Capture the cell that displays the provided text and extract its (x, y) central coordinate. 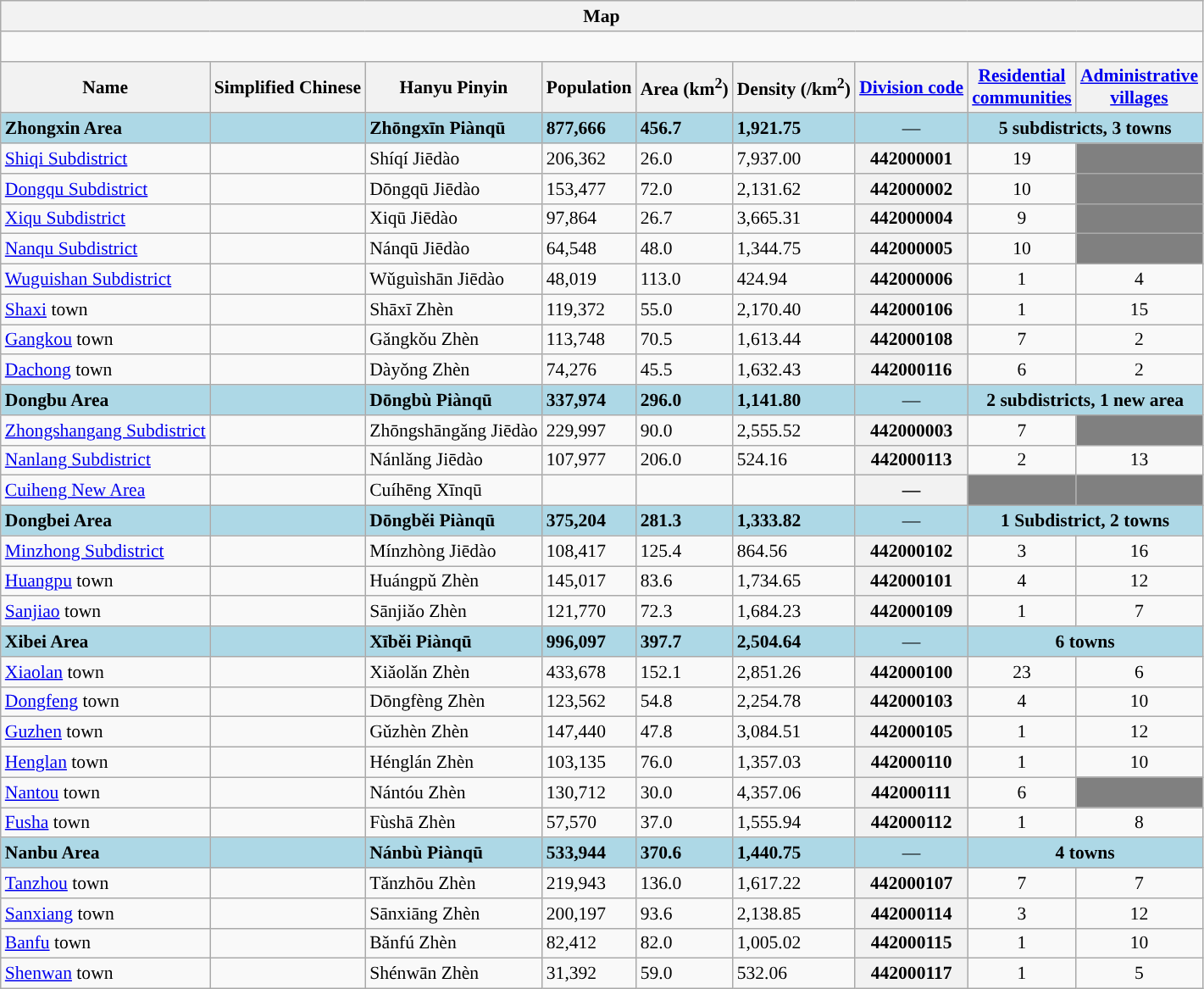
Dōngqū Jiēdào (454, 189)
442000004 (912, 219)
281.3 (685, 521)
76.0 (685, 763)
Guzhen town (105, 732)
877,666 (590, 129)
Simplified Chinese (288, 86)
Cuíhēng Xīnqū (454, 491)
433,678 (590, 672)
97,864 (590, 219)
442000001 (912, 158)
130,712 (590, 792)
Dōngběi Piànqū (454, 521)
Minzhong Subdistrict (105, 551)
4,357.06 (794, 792)
Dōngbù Piànqū (454, 400)
1,734.65 (794, 581)
Mínzhòng Jiēdào (454, 551)
1,684.23 (794, 612)
Huángpǔ Zhèn (454, 581)
442000107 (912, 883)
200,197 (590, 914)
442000117 (912, 974)
93.6 (685, 914)
Nántóu Zhèn (454, 792)
Density (/km2) (794, 86)
2,851.26 (794, 672)
2,131.62 (794, 189)
Nanbu Area (105, 853)
442000100 (912, 672)
442000103 (912, 702)
Area (km2) (685, 86)
442000101 (912, 581)
136.0 (685, 883)
9 (1022, 219)
Cuiheng New Area (105, 491)
Tǎnzhōu Zhèn (454, 883)
Gǎngkǒu Zhèn (454, 340)
442000006 (912, 280)
145,017 (590, 581)
Nánqū Jiēdào (454, 249)
59.0 (685, 974)
Division code (912, 86)
Dōngfèng Zhèn (454, 702)
532.06 (794, 974)
206.0 (685, 460)
4 towns (1085, 853)
1,632.43 (794, 370)
Zhongshangang Subdistrict (105, 431)
442000105 (912, 732)
442000116 (912, 370)
119,372 (590, 309)
26.7 (685, 219)
442000108 (912, 340)
Dongfeng town (105, 702)
442000110 (912, 763)
442000005 (912, 249)
90.0 (685, 431)
1,141.80 (794, 400)
103,135 (590, 763)
7,937.00 (794, 158)
48.0 (685, 249)
64,548 (590, 249)
Map (602, 16)
442000109 (912, 612)
524.16 (794, 460)
Sanxiang town (105, 914)
442000003 (912, 431)
442000102 (912, 551)
Bǎnfú Zhèn (454, 943)
442000114 (912, 914)
Xibei Area (105, 642)
2,170.40 (794, 309)
1,613.44 (794, 340)
Shíqí Jiēdào (454, 158)
442000106 (912, 309)
Dongbei Area (105, 521)
83.6 (685, 581)
113.0 (685, 280)
15 (1139, 309)
8 (1139, 823)
2,555.52 (794, 431)
397.7 (685, 642)
337,974 (590, 400)
3,084.51 (794, 732)
152.1 (685, 672)
Zhōngxīn Piànqū (454, 129)
2,254.78 (794, 702)
Sanjiao town (105, 612)
296.0 (685, 400)
424.94 (794, 280)
2,138.85 (794, 914)
Xiqu Subdistrict (105, 219)
72.0 (685, 189)
74,276 (590, 370)
113,748 (590, 340)
229,997 (590, 431)
Tanzhou town (105, 883)
Zhōngshāngǎng Jiēdào (454, 431)
442000002 (912, 189)
Sānjiǎo Zhèn (454, 612)
456.7 (685, 129)
Shiqi Subdistrict (105, 158)
Nantou town (105, 792)
Nanqu Subdistrict (105, 249)
37.0 (685, 823)
Banfu town (105, 943)
Dongqu Subdistrict (105, 189)
1,333.82 (794, 521)
Henglan town (105, 763)
1,357.03 (794, 763)
219,943 (590, 883)
Xīběi Piànqū (454, 642)
108,417 (590, 551)
996,097 (590, 642)
Gangkou town (105, 340)
Fùshā Zhèn (454, 823)
57,570 (590, 823)
Dàyǒng Zhèn (454, 370)
125.4 (685, 551)
Population (590, 86)
Sānxiāng Zhèn (454, 914)
Hanyu Pinyin (454, 86)
1,555.94 (794, 823)
26.0 (685, 158)
Administrative villages (1139, 86)
442000113 (912, 460)
70.5 (685, 340)
82,412 (590, 943)
Xiqū Jiēdào (454, 219)
2 subdistricts, 1 new area (1085, 400)
Xiǎolǎn Zhèn (454, 672)
Nánbù Piànqū (454, 853)
13 (1139, 460)
Residential communities (1022, 86)
442000112 (912, 823)
1,440.75 (794, 853)
Wuguishan Subdistrict (105, 280)
1,617.22 (794, 883)
16 (1139, 551)
Dongbu Area (105, 400)
Name (105, 86)
45.5 (685, 370)
107,977 (590, 460)
5 subdistricts, 3 towns (1085, 129)
1 Subdistrict, 2 towns (1085, 521)
1,005.02 (794, 943)
147,440 (590, 732)
47.8 (685, 732)
Shaxi town (105, 309)
Huangpu town (105, 581)
1,344.75 (794, 249)
442000115 (912, 943)
153,477 (590, 189)
370.6 (685, 853)
1,921.75 (794, 129)
Hénglán Zhèn (454, 763)
6 towns (1085, 642)
Zhongxin Area (105, 129)
23 (1022, 672)
Shénwān Zhèn (454, 974)
Dachong town (105, 370)
533,944 (590, 853)
Nanlang Subdistrict (105, 460)
31,392 (590, 974)
123,562 (590, 702)
121,770 (590, 612)
30.0 (685, 792)
2,504.64 (794, 642)
Wǔguìshān Jiēdào (454, 280)
Xiaolan town (105, 672)
375,204 (590, 521)
19 (1022, 158)
Nánlǎng Jiēdào (454, 460)
82.0 (685, 943)
442000111 (912, 792)
Shāxī Zhèn (454, 309)
72.3 (685, 612)
48,019 (590, 280)
Gǔzhèn Zhèn (454, 732)
Shenwan town (105, 974)
54.8 (685, 702)
206,362 (590, 158)
55.0 (685, 309)
3,665.31 (794, 219)
864.56 (794, 551)
Fusha town (105, 823)
5 (1139, 974)
